Output the (x, y) coordinate of the center of the cell containing the given text.  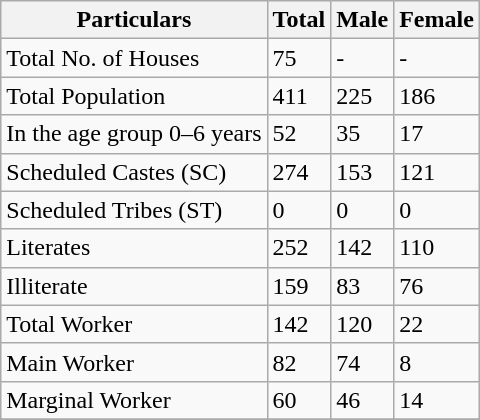
225 (362, 96)
52 (299, 134)
252 (299, 248)
121 (437, 172)
120 (362, 324)
Total No. of Houses (134, 58)
153 (362, 172)
17 (437, 134)
Total Worker (134, 324)
14 (437, 400)
Total (299, 20)
76 (437, 286)
60 (299, 400)
Male (362, 20)
Particulars (134, 20)
110 (437, 248)
186 (437, 96)
Scheduled Tribes (ST) (134, 210)
274 (299, 172)
8 (437, 362)
159 (299, 286)
74 (362, 362)
83 (362, 286)
46 (362, 400)
Main Worker (134, 362)
In the age group 0–6 years (134, 134)
Marginal Worker (134, 400)
75 (299, 58)
82 (299, 362)
Illiterate (134, 286)
22 (437, 324)
35 (362, 134)
Literates (134, 248)
411 (299, 96)
Female (437, 20)
Scheduled Castes (SC) (134, 172)
Total Population (134, 96)
